Detect which cell encompasses the target text, then output its [X, Y] center coordinate. 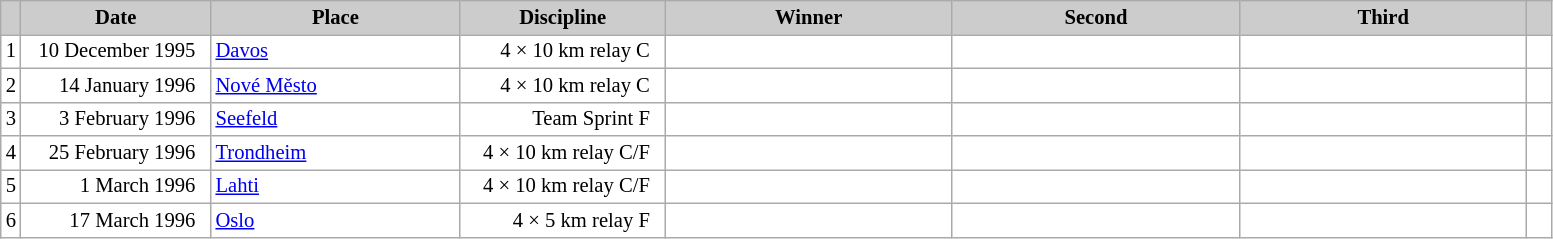
25 February 1996 [116, 153]
Team Sprint F [562, 119]
Place [336, 17]
6 [11, 220]
17 March 1996 [116, 220]
1 [11, 51]
3 February 1996 [116, 119]
Second [1096, 17]
3 [11, 119]
Davos [336, 51]
4 × 5 km relay F [562, 220]
Winner [808, 17]
Third [1384, 17]
Oslo [336, 220]
Nové Město [336, 85]
1 March 1996 [116, 186]
10 December 1995 [116, 51]
2 [11, 85]
4 [11, 153]
Discipline [562, 17]
Date [116, 17]
14 January 1996 [116, 85]
Seefeld [336, 119]
Lahti [336, 186]
5 [11, 186]
Trondheim [336, 153]
